For the text-containing cell, return its midpoint in [x, y] coordinate format. 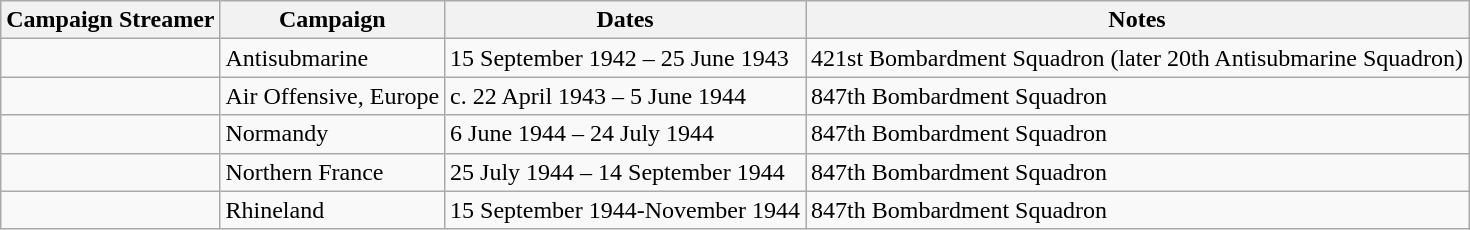
Campaign [332, 20]
15 September 1942 – 25 June 1943 [626, 58]
Rhineland [332, 210]
Air Offensive, Europe [332, 96]
Dates [626, 20]
Notes [1138, 20]
6 June 1944 – 24 July 1944 [626, 134]
421st Bombardment Squadron (later 20th Antisubmarine Squadron) [1138, 58]
Antisubmarine [332, 58]
Normandy [332, 134]
Northern France [332, 172]
Campaign Streamer [110, 20]
c. 22 April 1943 – 5 June 1944 [626, 96]
25 July 1944 – 14 September 1944 [626, 172]
15 September 1944-November 1944 [626, 210]
